Pinpoint the cell where the given text exists, returning its (x, y) midpoint coordinate. 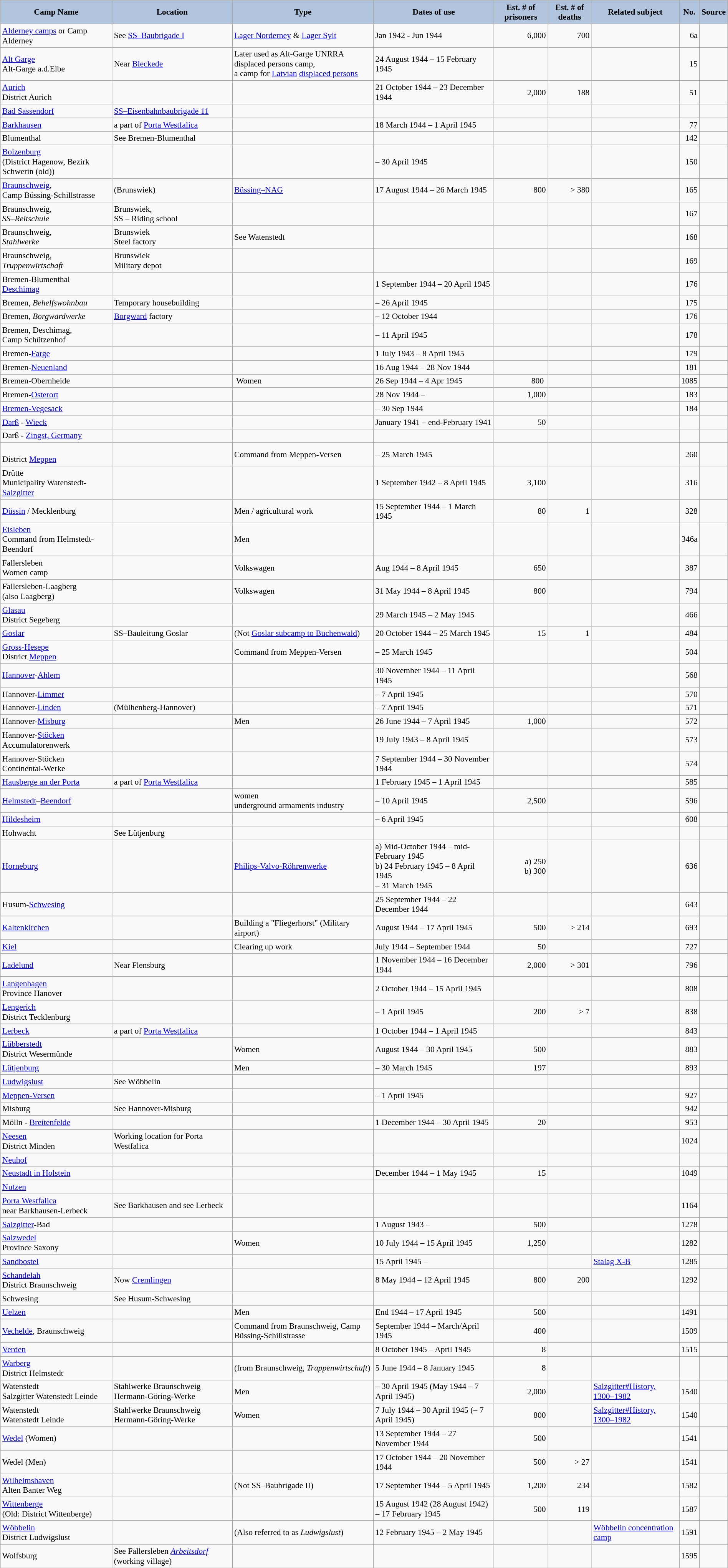
Helmstedt–Beendorf (56, 801)
Bremen-Farge (56, 354)
Kaltenkirchen (56, 928)
Braunschweig,SS–Reitschule (56, 214)
Lerbeck (56, 1031)
EislebenCommand from Helmstedt-Beendorf (56, 539)
17 August 1944 – 26 March 1945 (434, 191)
Meppen-Versen (56, 1095)
SS–Eisenbahnbaubrigade 11 (172, 111)
(Not SS–Baubrigade II) (303, 1485)
51 (690, 92)
Verden (56, 1350)
(Brunswiek) (172, 191)
Ladelund (56, 965)
December 1944 – 1 May 1945 (434, 1173)
838 (690, 1012)
178 (690, 335)
30 November 1944 – 11 April 1945 (434, 675)
1085 (690, 381)
1582 (690, 1485)
> 301 (570, 965)
Husum-Schwesing (56, 904)
568 (690, 675)
LengerichDistrict Tecklenburg (56, 1012)
Dates of use (434, 12)
District Meppen (56, 454)
15 September 1944 – 1 March 1945 (434, 511)
700 (570, 35)
17 October 1944 – 20 November 1944 (434, 1462)
24 August 1944 – 15 February 1945 (434, 64)
WilhelmshavenAlten Banter Weg (56, 1485)
(Mülhenberg-Hannover) (172, 708)
See Barkhausen and see Lerbeck (172, 1206)
Ludwigslust (56, 1082)
2 October 1944 – 15 April 1945 (434, 989)
28 Nov 1944 – (434, 395)
Schwesing (56, 1299)
573 (690, 740)
Hausberge an der Porta (56, 782)
Mölln - Breitenfelde (56, 1123)
Wedel (Men) (56, 1462)
400 (521, 1331)
Source (713, 12)
Bremen-Neuenland (56, 367)
SchandelahDistrict Braunschweig (56, 1280)
Bremen-Vegesack (56, 408)
Building a "Fliegerhorst" (Military airport) (303, 928)
(Also referred to as Ludwigslust) (303, 1532)
WatenstedtSalzgitter Watenstedt Leinde (56, 1392)
1282 (690, 1243)
> 7 (570, 1012)
596 (690, 801)
1,250 (521, 1243)
– 26 April 1945 (434, 303)
AurichDistrict Aurich (56, 92)
893 (690, 1068)
1164 (690, 1206)
1491 (690, 1312)
Goslar (56, 634)
1591 (690, 1532)
20 October 1944 – 25 March 1945 (434, 634)
– 6 April 1945 (434, 820)
387 (690, 568)
179 (690, 354)
Wedel (Women) (56, 1439)
7 September 1944 – 30 November 1944 (434, 764)
Düssin / Mecklenburg (56, 511)
1 October 1944 – 1 April 1945 (434, 1031)
Hildesheim (56, 820)
Now Cremlingen (172, 1280)
Fallersleben Women camp (56, 568)
1 July 1943 – 8 April 1945 (434, 354)
29 March 1945 – 2 May 1945 (434, 615)
17 September 1944 – 5 April 1945 (434, 1485)
794 (690, 592)
1595 (690, 1556)
GlasauDistrict Segeberg (56, 615)
183 (690, 395)
346a (690, 539)
No. (690, 12)
26 Sep 1944 – 4 Apr 1945 (434, 381)
843 (690, 1031)
September 1944 – March/April 1945 (434, 1331)
574 (690, 764)
Est. # of deaths (570, 12)
August 1944 – 17 April 1945 (434, 928)
Hannover-Linden (56, 708)
Braunschweig,Truppenwirtschaft (56, 261)
Neuhof (56, 1160)
a) 250 b) 300 (521, 866)
July 1944 – September 1944 (434, 947)
1292 (690, 1280)
Near Bleckede (172, 64)
234 (570, 1485)
636 (690, 866)
womenunderground armaments industry (303, 801)
Location (172, 12)
Lütjenburg (56, 1068)
Bremen, Borgwardwerke (56, 317)
Lager Norderney & Lager Sylt (303, 35)
Type (303, 12)
Alt GargeAlt-Garge a.d.Elbe (56, 64)
WarbergDistrict Helmstedt (56, 1368)
BrunswiekSteel factory (172, 237)
927 (690, 1095)
142 (690, 138)
1024 (690, 1141)
SS–Bauleitung Goslar (172, 634)
Salzgitter-Bad (56, 1225)
1 September 1942 – 8 April 1945 (434, 483)
Command from Braunschweig, Camp Büssing-Schillstrasse (303, 1331)
Porta Westfalicanear Barkhausen-Lerbeck (56, 1206)
Wöbbelin concentration camp (635, 1532)
16 Aug 1944 – 28 Nov 1944 (434, 367)
77 (690, 125)
January 1941 – end-February 1941 (434, 422)
808 (690, 989)
Wittenberge(Old: District Wittenberge) (56, 1509)
165 (690, 191)
1 December 1944 – 30 April 1945 (434, 1123)
26 June 1944 – 7 April 1945 (434, 722)
BrunswiekMilitary depot (172, 261)
Philips-Valvo-Röhrenwerke (303, 866)
> 214 (570, 928)
571 (690, 708)
Bremen, Deschimag,Camp Schützenhof (56, 335)
(Not Goslar subcamp to Buchenwald) (303, 634)
80 (521, 511)
– 11 April 1945 (434, 335)
1 September 1944 – 20 April 1945 (434, 284)
260 (690, 454)
181 (690, 367)
572 (690, 722)
Braunschweig,Stahlwerke (56, 237)
Kiel (56, 947)
See Husum-Schwesing (172, 1299)
Bad Sassendorf (56, 111)
168 (690, 237)
> 380 (570, 191)
LübberstedtDistrict Wesermünde (56, 1049)
Camp Name (56, 12)
Hannover-StöckenContinental-Werke (56, 764)
Brunswiek,SS – Riding school (172, 214)
169 (690, 261)
Hannover-Ahlem (56, 675)
(from Braunschweig, Truppenwirtschaft) (303, 1368)
Clearing up work (303, 947)
– 30 March 1945 (434, 1068)
Men / agricultural work (303, 511)
Jan 1942 - Jun 1944 (434, 35)
796 (690, 965)
1,200 (521, 1485)
Wolfsburg (56, 1556)
– 10 April 1945 (434, 801)
1587 (690, 1509)
1 February 1945 – 1 April 1945 (434, 782)
> 27 (570, 1462)
See Bremen-Blumenthal (172, 138)
See SS–Baubrigade I (172, 35)
a) Mid-October 1944 – mid-February 1945b) 24 February 1945 – 8 April 1945 – 31 March 1945 (434, 866)
175 (690, 303)
Barkhausen (56, 125)
19 July 1943 – 8 April 1945 (434, 740)
WöbbelinDistrict Ludwigslust (56, 1532)
Later used as Alt-Garge UNRRA displaced persons camp,a camp for Latvian displaced persons (303, 64)
Bremen-Osterort (56, 395)
Blumenthal (56, 138)
Stalag X-B (635, 1262)
Gross-HesepeDistrict Meppen (56, 652)
316 (690, 483)
Bremen, Behelfswohnbau (56, 303)
1 August 1943 – (434, 1225)
– 12 October 1944 (434, 317)
Fallersleben-Laagberg(also Laagberg) (56, 592)
2,500 (521, 801)
Near Flensburg (172, 965)
Drütte Municipality Watenstedt-Salzgitter (56, 483)
31 May 1944 – 8 April 1945 (434, 592)
Bremen-BlumenthalDeschimag (56, 284)
150 (690, 162)
5 June 1944 – 8 January 1945 (434, 1368)
Uelzen (56, 1312)
– 30 April 1945 (434, 162)
1278 (690, 1225)
20 (521, 1123)
1515 (690, 1350)
Misburg (56, 1109)
Hannover-Limmer (56, 694)
188 (570, 92)
504 (690, 652)
See Wöbbelin (172, 1082)
953 (690, 1123)
6,000 (521, 35)
693 (690, 928)
Related subject (635, 12)
10 July 1944 – 15 April 1945 (434, 1243)
6a (690, 35)
25 September 1944 – 22 December 1944 (434, 904)
End 1944 – 17 April 1945 (434, 1312)
See Fallersleben Arbeitsdorf (working village) (172, 1556)
942 (690, 1109)
Darß - Wieck (56, 422)
466 (690, 615)
See Lütjenburg (172, 833)
Horneburg (56, 866)
1509 (690, 1331)
13 September 1944 – 27 November 1944 (434, 1439)
Vechelde, Braunschweig (56, 1331)
1049 (690, 1173)
Borgward factory (172, 317)
Sandbostel (56, 1262)
Nutzen (56, 1187)
18 March 1944 – 1 April 1945 (434, 125)
1285 (690, 1262)
Est. # of prisoners (521, 12)
Bremen-Obernheide (56, 381)
Neustadt in Holstein (56, 1173)
WatenstedtWatenstedt Leinde (56, 1415)
12 February 1945 – 2 May 1945 (434, 1532)
Darß - Zingst, Germany (56, 436)
1 November 1944 – 16 December 1944 (434, 965)
Hohwacht (56, 833)
SalzwedelProvince Saxony (56, 1243)
167 (690, 214)
883 (690, 1049)
Aug 1944 – 8 April 1945 (434, 568)
119 (570, 1509)
608 (690, 820)
197 (521, 1068)
650 (521, 568)
Alderney camps or Camp Alderney (56, 35)
15 August 1942 (28 August 1942) – 17 February 1945 (434, 1509)
August 1944 – 30 April 1945 (434, 1049)
See Watenstedt (303, 237)
LangenhagenProvince Hanover (56, 989)
See Hannover-Misburg (172, 1109)
8 May 1944 – 12 April 1945 (434, 1280)
21 October 1944 – 23 December 1944 (434, 92)
585 (690, 782)
Working location for Porta Westfalica (172, 1141)
484 (690, 634)
15 April 1945 – (434, 1262)
184 (690, 408)
Büssing–NAG (303, 191)
NeesenDistrict Minden (56, 1141)
7 July 1944 – 30 April 1945 (– 7 April 1945) (434, 1415)
8 October 1945 – April 1945 (434, 1350)
Boizenburg(District Hagenow, Bezirk Schwerin (old)) (56, 162)
Hannover-Misburg (56, 722)
– 30 Sep 1944 (434, 408)
– 30 April 1945 (May 1944 – 7 April 1945) (434, 1392)
643 (690, 904)
Braunschweig,Camp Büssing-Schillstrasse (56, 191)
727 (690, 947)
Hannover-StöckenAccumulatorenwerk (56, 740)
570 (690, 694)
3,100 (521, 483)
Temporary housebuilding (172, 303)
328 (690, 511)
